Output the [x, y] coordinate of the center of the cell containing the given text.  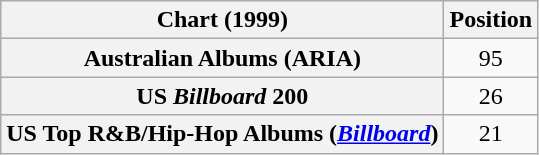
26 [491, 96]
US Top R&B/Hip-Hop Albums (Billboard) [222, 134]
Position [491, 20]
Chart (1999) [222, 20]
US Billboard 200 [222, 96]
Australian Albums (ARIA) [222, 58]
95 [491, 58]
21 [491, 134]
